Identify which cell holds the provided text, then report its [X, Y] central coordinate. 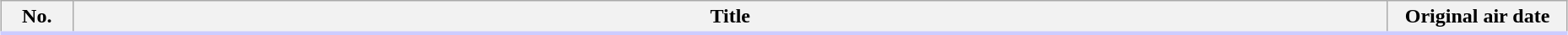
No. [37, 17]
Original air date [1478, 17]
Title [731, 17]
